Locate the cell with the specified text and output its (x, y) center coordinate. 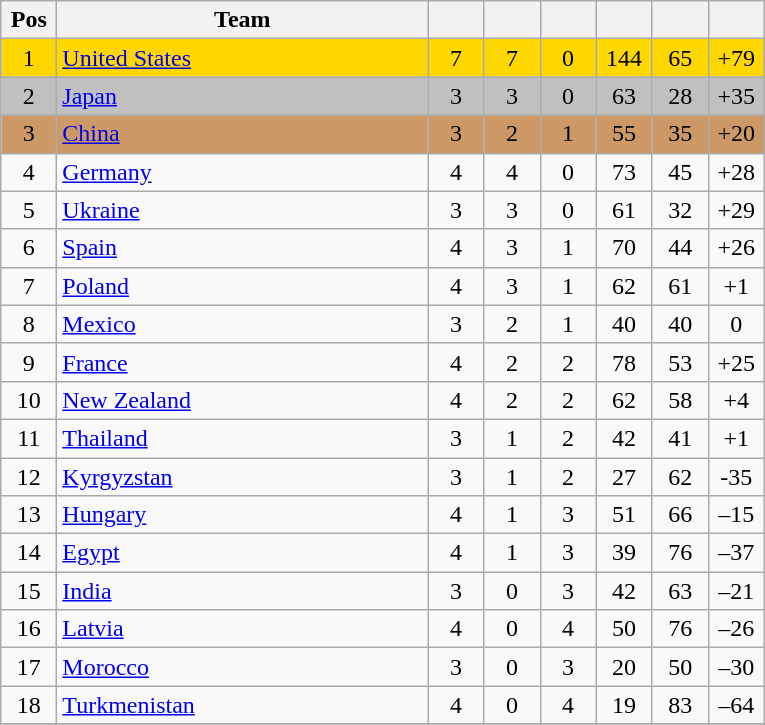
Germany (242, 172)
–21 (736, 591)
Mexico (242, 324)
–26 (736, 629)
73 (624, 172)
+26 (736, 248)
+25 (736, 362)
19 (624, 705)
58 (680, 400)
13 (29, 515)
–30 (736, 667)
+35 (736, 96)
41 (680, 438)
6 (29, 248)
Latvia (242, 629)
9 (29, 362)
44 (680, 248)
45 (680, 172)
Morocco (242, 667)
12 (29, 477)
Japan (242, 96)
78 (624, 362)
Poland (242, 286)
20 (624, 667)
France (242, 362)
51 (624, 515)
Hungary (242, 515)
65 (680, 58)
+29 (736, 210)
55 (624, 134)
39 (624, 553)
–15 (736, 515)
Egypt (242, 553)
Turkmenistan (242, 705)
11 (29, 438)
Thailand (242, 438)
66 (680, 515)
Kyrgyzstan (242, 477)
+79 (736, 58)
Spain (242, 248)
83 (680, 705)
144 (624, 58)
35 (680, 134)
-35 (736, 477)
70 (624, 248)
14 (29, 553)
China (242, 134)
28 (680, 96)
–64 (736, 705)
15 (29, 591)
18 (29, 705)
United States (242, 58)
10 (29, 400)
17 (29, 667)
New Zealand (242, 400)
5 (29, 210)
+28 (736, 172)
Team (242, 20)
27 (624, 477)
32 (680, 210)
53 (680, 362)
India (242, 591)
16 (29, 629)
8 (29, 324)
Pos (29, 20)
+4 (736, 400)
+20 (736, 134)
Ukraine (242, 210)
–37 (736, 553)
